Identify which cell holds the provided text, then report its (x, y) central coordinate. 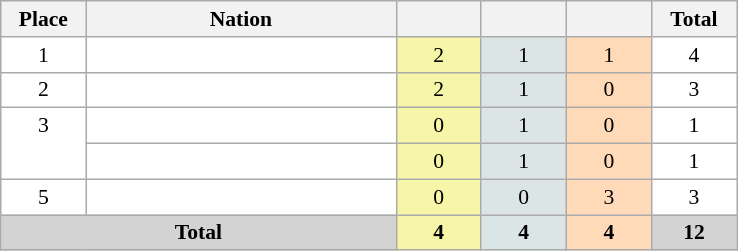
12 (694, 233)
Place (44, 19)
5 (44, 197)
Nation (241, 19)
